Extract the [x, y] coordinate from the center of the cell holding the provided text.  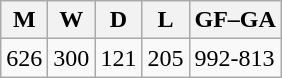
M [24, 20]
D [118, 20]
626 [24, 58]
300 [72, 58]
121 [118, 58]
L [166, 20]
992-813 [235, 58]
205 [166, 58]
W [72, 20]
GF–GA [235, 20]
